From the cell containing the given text, extract its center point as (x, y) coordinate. 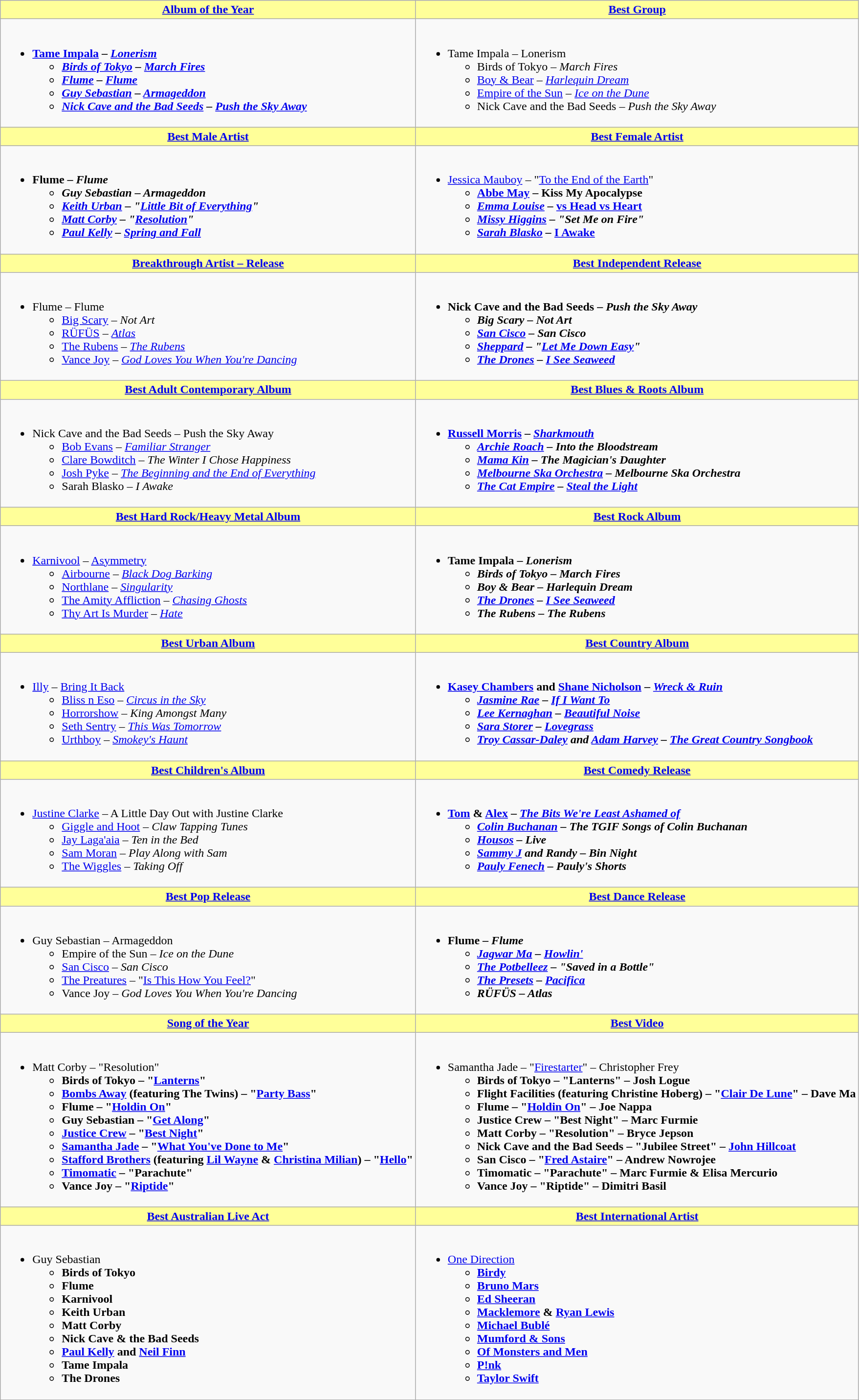
Best Blues & Roots Album (637, 390)
Best Rock Album (637, 516)
One DirectionBirdyBruno MarsEd SheeranMacklemore & Ryan LewisMichael BubléMumford & SonsOf Monsters and MenP!nkTaylor Swift (637, 1312)
Nick Cave and the Bad Seeds – Push the Sky AwayBig Scary – Not ArtSan Cisco – San CiscoSheppard – "Let Me Down Easy"The Drones – I See Seaweed (637, 327)
Best Independent Release (637, 263)
Best Country Album (637, 643)
Breakthrough Artist – Release (208, 263)
Illy – Bring It BackBliss n Eso – Circus in the SkyHorrorshow – King Amongst ManySeth Sentry – This Was TomorrowUrthboy – Smokey's Haunt (208, 706)
Best International Artist (637, 1216)
Best Adult Contemporary Album (208, 390)
Best Australian Live Act (208, 1216)
Best Pop Release (208, 897)
Best Children's Album (208, 770)
Song of the Year (208, 1023)
Guy SebastianBirds of TokyoFlumeKarnivoolKeith UrbanMatt CorbyNick Cave & the Bad SeedsPaul Kelly and Neil FinnTame ImpalaThe Drones (208, 1312)
Best Hard Rock/Heavy Metal Album (208, 516)
Flume – FlumeGuy Sebastian – ArmageddonKeith Urban – "Little Bit of Everything"Matt Corby – "Resolution"Paul Kelly – Spring and Fall (208, 200)
Best Group (637, 10)
Best Comedy Release (637, 770)
Tame Impala – LonerismBirds of Tokyo – March FiresBoy & Bear – Harlequin DreamThe Drones – I See SeaweedThe Rubens – The Rubens (637, 580)
Best Male Artist (208, 136)
Album of the Year (208, 10)
Flume – FlumeBig Scary – Not ArtRÜFÜS – AtlasThe Rubens – The RubensVance Joy – God Loves You When You're Dancing (208, 327)
Best Urban Album (208, 643)
Best Dance Release (637, 897)
Flume – FlumeJagwar Ma – Howlin'The Potbelleez – "Saved in a Bottle"The Presets – PacificaRÜFÜS – Atlas (637, 960)
Best Video (637, 1023)
Karnivool – AsymmetryAirbourne – Black Dog BarkingNorthlane – SingularityThe Amity Affliction – Chasing GhostsThy Art Is Murder – Hate (208, 580)
Tame Impala – LonerismBirds of Tokyo – March FiresFlume – FlumeGuy Sebastian – ArmageddonNick Cave and the Bad Seeds – Push the Sky Away (208, 73)
Best Female Artist (637, 136)
